Identify which cell holds the provided text, then report its (x, y) central coordinate. 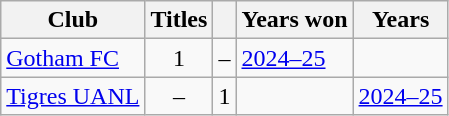
Club (73, 20)
Gotham FC (73, 58)
Titles (179, 20)
Years (400, 20)
Tigres UANL (73, 96)
Years won (294, 20)
